Provide the [X, Y] coordinate of the cell's center where the given text is located.  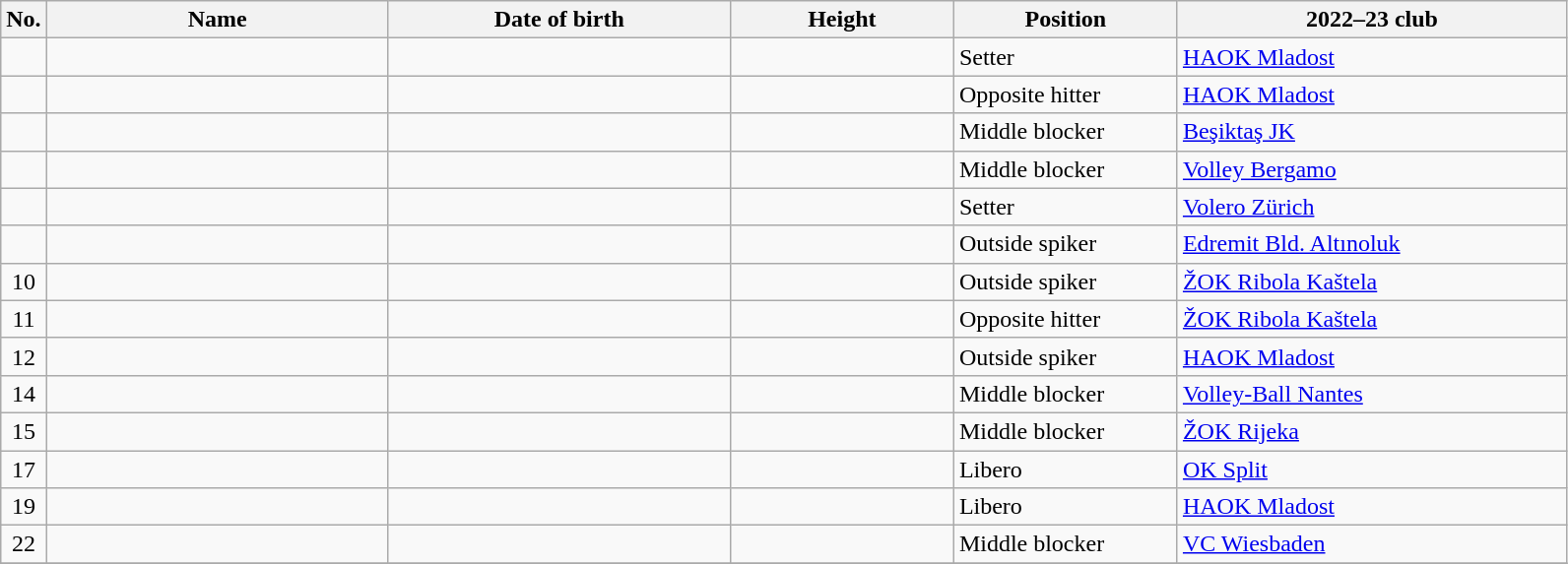
Height [841, 20]
Volley Bergamo [1371, 169]
OK Split [1371, 470]
10 [24, 282]
Name [217, 20]
Volley-Ball Nantes [1371, 394]
No. [24, 20]
Beşiktaş JK [1371, 132]
Volero Zürich [1371, 207]
19 [24, 507]
14 [24, 394]
17 [24, 470]
15 [24, 431]
Edremit Bld. Altınoluk [1371, 244]
ŽOK Rijeka [1371, 431]
2022–23 club [1371, 20]
Position [1066, 20]
VC Wiesbaden [1371, 544]
11 [24, 319]
22 [24, 544]
Date of birth [559, 20]
12 [24, 356]
